Detect which cell encompasses the target text, then output its [x, y] center coordinate. 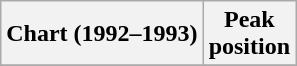
Peakposition [249, 34]
Chart (1992–1993) [102, 34]
